Determine the (X, Y) coordinate at the center of the cell enclosing the given text.  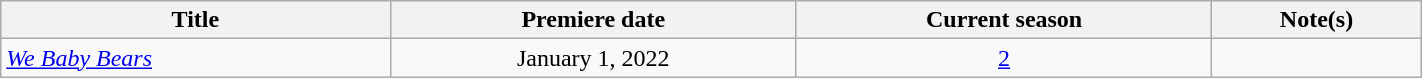
Premiere date (593, 20)
January 1, 2022 (593, 58)
2 (1004, 58)
We Baby Bears (196, 58)
Current season (1004, 20)
Title (196, 20)
Note(s) (1316, 20)
